From the cell containing the given text, extract its center point as (x, y) coordinate. 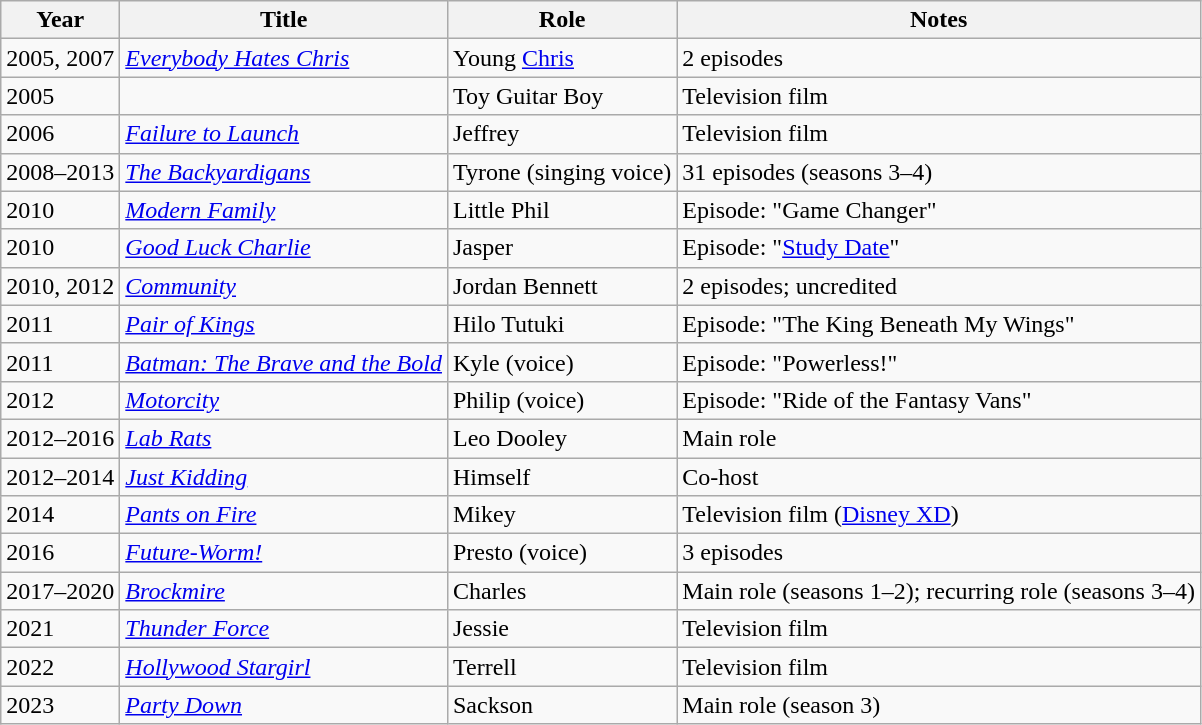
Episode: "Study Date" (939, 248)
2016 (60, 553)
31 episodes (seasons 3–4) (939, 172)
Toy Guitar Boy (562, 96)
Main role (939, 438)
Hilo Tutuki (562, 324)
Notes (939, 20)
Mikey (562, 515)
Just Kidding (284, 477)
2021 (60, 629)
Thunder Force (284, 629)
Main role (season 3) (939, 705)
Sackson (562, 705)
2006 (60, 134)
Title (284, 20)
2012 (60, 400)
2 episodes; uncredited (939, 286)
Presto (voice) (562, 553)
Jeffrey (562, 134)
2010, 2012 (60, 286)
Little Phil (562, 210)
2012–2014 (60, 477)
Batman: The Brave and the Bold (284, 362)
Terrell (562, 667)
The Backyardigans (284, 172)
Community (284, 286)
Failure to Launch (284, 134)
2012–2016 (60, 438)
Episode: "The King Beneath My Wings" (939, 324)
Himself (562, 477)
Episode: "Powerless!" (939, 362)
Co-host (939, 477)
Television film (Disney XD) (939, 515)
Future-Worm! (284, 553)
Lab Rats (284, 438)
Motorcity (284, 400)
Philip (voice) (562, 400)
Pants on Fire (284, 515)
2005, 2007 (60, 58)
2014 (60, 515)
2022 (60, 667)
Leo Dooley (562, 438)
Tyrone (singing voice) (562, 172)
Jessie (562, 629)
Party Down (284, 705)
Role (562, 20)
Jasper (562, 248)
Brockmire (284, 591)
2008–2013 (60, 172)
Hollywood Stargirl (284, 667)
2005 (60, 96)
Main role (seasons 1–2); recurring role (seasons 3–4) (939, 591)
Year (60, 20)
Charles (562, 591)
Episode: "Game Changer" (939, 210)
Kyle (voice) (562, 362)
2023 (60, 705)
Pair of Kings (284, 324)
Good Luck Charlie (284, 248)
3 episodes (939, 553)
Young Chris (562, 58)
Everybody Hates Chris (284, 58)
Episode: "Ride of the Fantasy Vans" (939, 400)
2 episodes (939, 58)
Jordan Bennett (562, 286)
2017–2020 (60, 591)
Modern Family (284, 210)
